Capture the cell that displays the provided text and extract its [x, y] central coordinate. 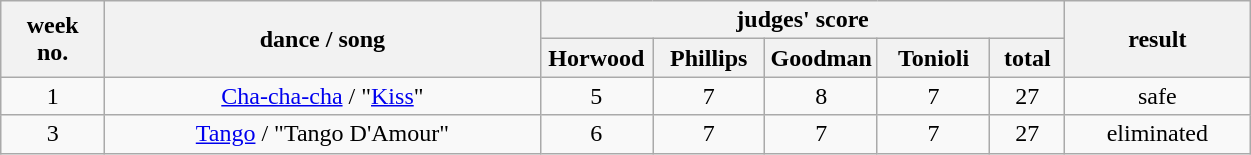
8 [821, 96]
judges' score [802, 20]
total [1028, 58]
3 [53, 134]
1 [53, 96]
5 [596, 96]
Goodman [821, 58]
Tonioli [933, 58]
Cha-cha-cha / "Kiss" [323, 96]
safe [1158, 96]
Horwood [596, 58]
Tango / "Tango D'Amour" [323, 134]
6 [596, 134]
weekno. [53, 39]
dance / song [323, 39]
Phillips [709, 58]
result [1158, 39]
eliminated [1158, 134]
